Pinpoint the cell where the given text exists, returning its [x, y] midpoint coordinate. 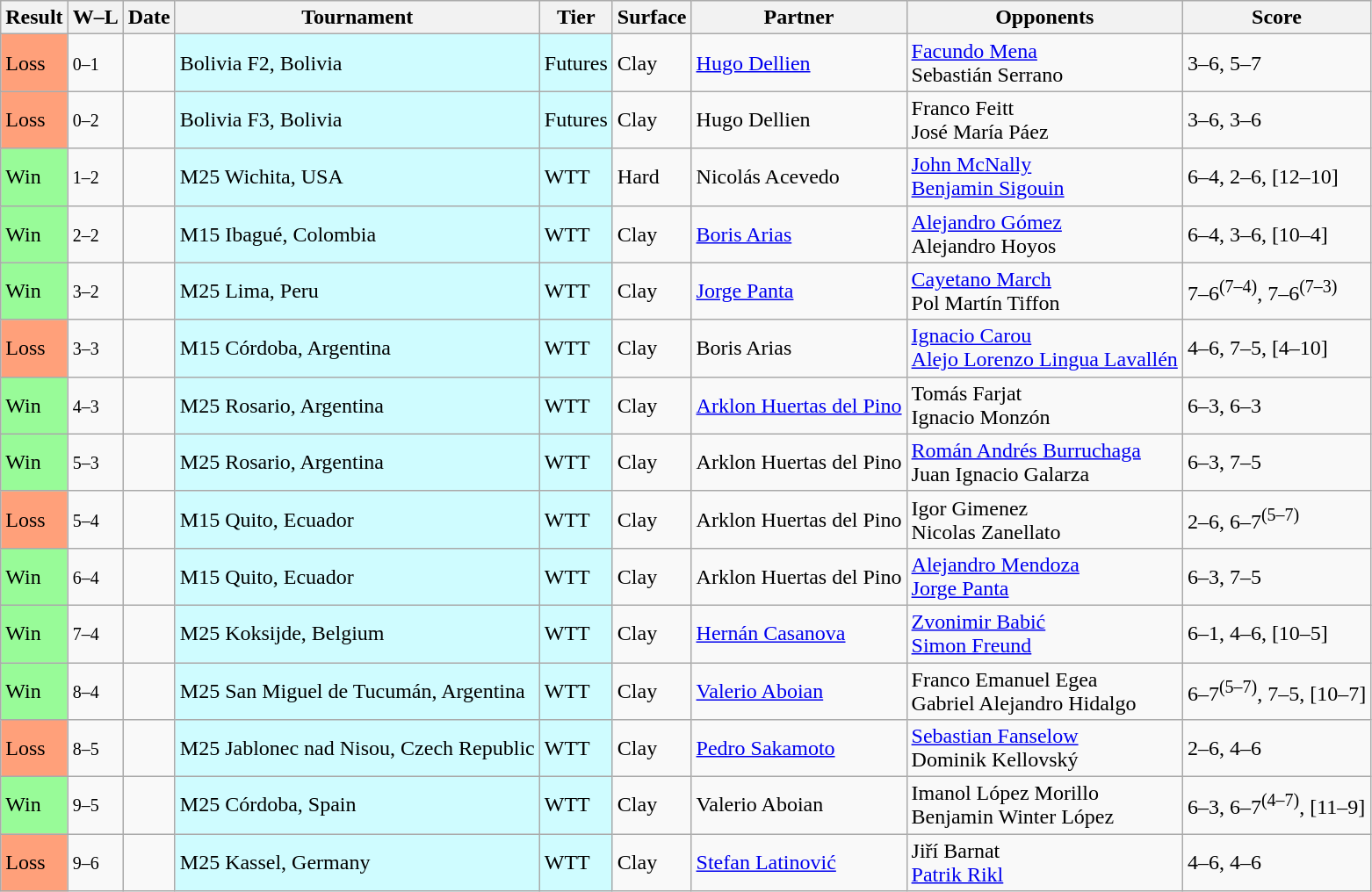
3–6, 3–6 [1276, 119]
7–4 [95, 634]
Franco Emanuel Egea Gabriel Alejandro Hidalgo [1044, 690]
4–3 [95, 406]
M15 Ibagué, Colombia [357, 234]
John McNally Benjamin Sigouin [1044, 177]
Date [149, 18]
Jorge Panta [799, 291]
Surface [652, 18]
5–3 [95, 462]
3–2 [95, 291]
Bolivia F2, Bolivia [357, 63]
Ignacio Carou Alejo Lorenzo Lingua Lavallén [1044, 348]
M15 Córdoba, Argentina [357, 348]
Tomás Farjat Ignacio Monzón [1044, 406]
2–2 [95, 234]
4–6, 4–6 [1276, 862]
0–1 [95, 63]
Igor Gimenez Nicolas Zanellato [1044, 520]
9–5 [95, 806]
Sebastian Fanselow Dominik Kellovský [1044, 748]
8–5 [95, 748]
Stefan Latinović [799, 862]
Opponents [1044, 18]
6–4 [95, 576]
Tournament [357, 18]
9–6 [95, 862]
Alejandro Mendoza Jorge Panta [1044, 576]
6–4, 2–6, [12–10] [1276, 177]
6–3, 6–7(4–7), [11–9] [1276, 806]
Imanol López Morillo Benjamin Winter López [1044, 806]
Score [1276, 18]
5–4 [95, 520]
7–6(7–4), 7–6(7–3) [1276, 291]
M25 Jablonec nad Nisou, Czech Republic [357, 748]
6–3, 6–3 [1276, 406]
2–6, 4–6 [1276, 748]
Hard [652, 177]
Franco Feitt José María Páez [1044, 119]
2–6, 6–7(5–7) [1276, 520]
W–L [95, 18]
6–1, 4–6, [10–5] [1276, 634]
M25 San Miguel de Tucumán, Argentina [357, 690]
Result [34, 18]
Cayetano March Pol Martín Tiffon [1044, 291]
Bolivia F3, Bolivia [357, 119]
Pedro Sakamoto [799, 748]
4–6, 7–5, [4–10] [1276, 348]
Partner [799, 18]
Facundo Mena Sebastián Serrano [1044, 63]
M25 Koksijde, Belgium [357, 634]
6–4, 3–6, [10–4] [1276, 234]
1–2 [95, 177]
Román Andrés Burruchaga Juan Ignacio Galarza [1044, 462]
Zvonimir Babić Simon Freund [1044, 634]
6–7(5–7), 7–5, [10–7] [1276, 690]
0–2 [95, 119]
Tier [576, 18]
8–4 [95, 690]
3–6, 5–7 [1276, 63]
Nicolás Acevedo [799, 177]
M25 Wichita, USA [357, 177]
Alejandro Gómez Alejandro Hoyos [1044, 234]
M25 Kassel, Germany [357, 862]
Jiří Barnat Patrik Rikl [1044, 862]
M25 Córdoba, Spain [357, 806]
M25 Lima, Peru [357, 291]
3–3 [95, 348]
Hernán Casanova [799, 634]
